For the text-containing cell, return its midpoint in (X, Y) coordinate format. 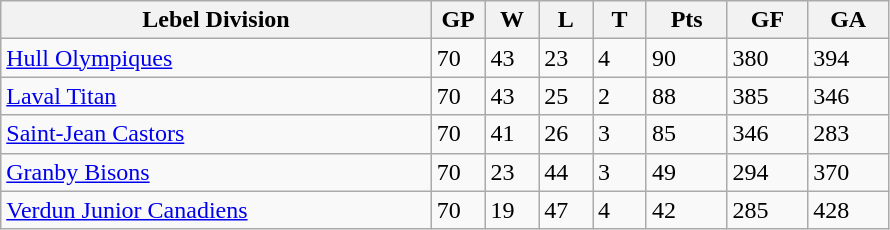
Laval Titan (216, 96)
Lebel Division (216, 20)
25 (566, 96)
380 (768, 58)
Granby Bisons (216, 172)
294 (768, 172)
47 (566, 210)
GF (768, 20)
285 (768, 210)
L (566, 20)
41 (512, 134)
90 (686, 58)
394 (848, 58)
Hull Olympiques (216, 58)
Pts (686, 20)
W (512, 20)
2 (620, 96)
26 (566, 134)
49 (686, 172)
GA (848, 20)
Saint-Jean Castors (216, 134)
283 (848, 134)
Verdun Junior Canadiens (216, 210)
GP (458, 20)
T (620, 20)
428 (848, 210)
42 (686, 210)
385 (768, 96)
370 (848, 172)
19 (512, 210)
44 (566, 172)
88 (686, 96)
85 (686, 134)
